Capture the cell that displays the provided text and extract its [x, y] central coordinate. 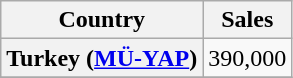
Sales [248, 20]
Turkey (MÜ-YAP) [102, 58]
390,000 [248, 58]
Country [102, 20]
